Return the [x, y] coordinate for the center point of the cell that contains the specified text.  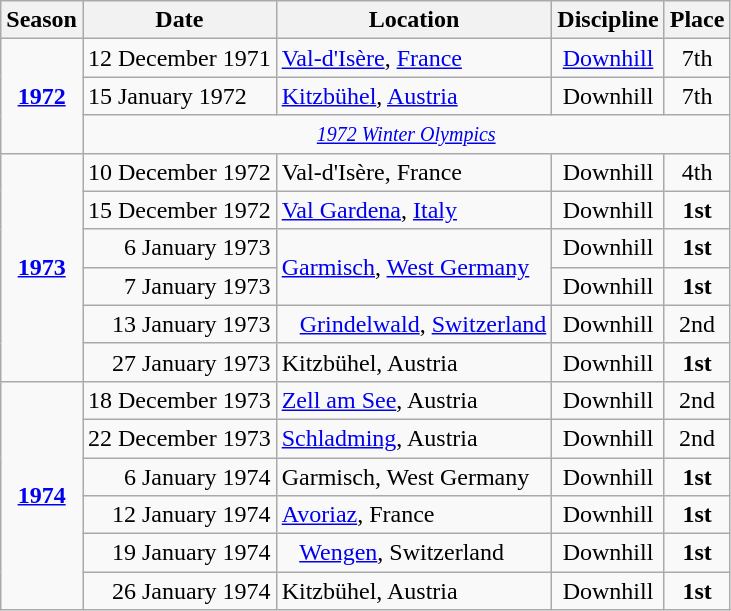
6 January 1973 [179, 248]
Discipline [608, 20]
1973 [42, 267]
1974 [42, 495]
Wengen, Switzerland [414, 553]
Date [179, 20]
Zell am See, Austria [414, 400]
27 January 1973 [179, 362]
Val Gardena, Italy [414, 210]
1972 Winter Olympics [406, 134]
22 December 1973 [179, 438]
Location [414, 20]
6 January 1974 [179, 477]
12 December 1971 [179, 58]
Season [42, 20]
Place [697, 20]
12 January 1974 [179, 515]
1972 [42, 96]
10 December 1972 [179, 172]
15 December 1972 [179, 210]
19 January 1974 [179, 553]
4th [697, 172]
18 December 1973 [179, 400]
Grindelwald, Switzerland [414, 324]
26 January 1974 [179, 591]
15 January 1972 [179, 96]
13 January 1973 [179, 324]
Schladming, Austria [414, 438]
7 January 1973 [179, 286]
Avoriaz, France [414, 515]
